Return (x, y) of the center of cell containing provided text 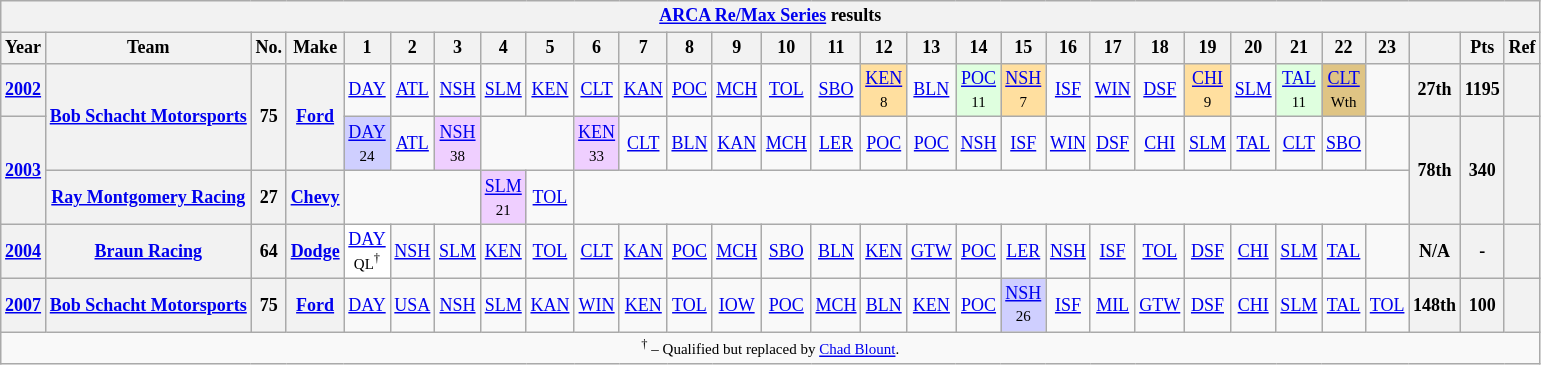
64 (268, 251)
2 (412, 48)
Team (148, 48)
23 (1386, 48)
11 (836, 48)
Pts (1482, 48)
17 (1112, 48)
18 (1160, 48)
19 (1208, 48)
2004 (24, 251)
12 (884, 48)
78th (1435, 170)
14 (978, 48)
CLT Wth (1344, 90)
Braun Racing (148, 251)
Make (315, 48)
1 (367, 48)
DAY QL† (367, 251)
IOW (737, 305)
22 (1344, 48)
9 (737, 48)
POC 11 (978, 90)
NSH 26 (1024, 305)
NSH 38 (458, 144)
2003 (24, 170)
Year (24, 48)
100 (1482, 305)
27th (1435, 90)
15 (1024, 48)
148th (1435, 305)
TAL 11 (1299, 90)
13 (932, 48)
KEN 8 (884, 90)
2007 (24, 305)
Ref (1522, 48)
No. (268, 48)
DAY 24 (367, 144)
ARCA Re/Max Series results (770, 16)
7 (643, 48)
4 (503, 48)
6 (597, 48)
Dodge (315, 251)
Chevy (315, 197)
1195 (1482, 90)
20 (1253, 48)
340 (1482, 170)
- (1482, 251)
21 (1299, 48)
† – Qualified but replaced by Chad Blount. (770, 348)
CHI 9 (1208, 90)
8 (690, 48)
27 (268, 197)
16 (1068, 48)
Ray Montgomery Racing (148, 197)
USA (412, 305)
NSH 7 (1024, 90)
SLM 21 (503, 197)
3 (458, 48)
10 (786, 48)
N/A (1435, 251)
2002 (24, 90)
5 (550, 48)
KEN 33 (597, 144)
MIL (1112, 305)
